Find where the given text appears and provide that cell's center as (x, y) coordinate. 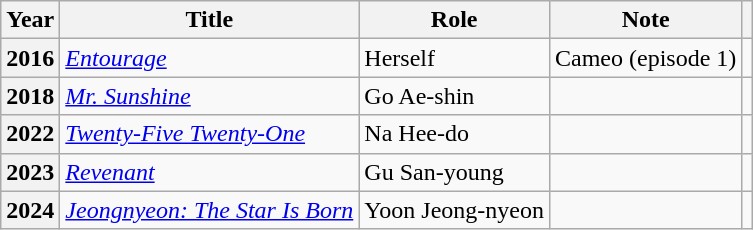
Na Hee-do (454, 134)
2018 (30, 96)
Cameo (episode 1) (645, 58)
Entourage (210, 58)
2023 (30, 172)
Jeongnyeon: The Star Is Born (210, 210)
Mr. Sunshine (210, 96)
Role (454, 20)
Go Ae-shin (454, 96)
2016 (30, 58)
Year (30, 20)
Yoon Jeong-nyeon (454, 210)
2022 (30, 134)
2024 (30, 210)
Title (210, 20)
Revenant (210, 172)
Twenty-Five Twenty-One (210, 134)
Herself (454, 58)
Gu San-young (454, 172)
Note (645, 20)
